Search for the cell housing the specified text and yield its (x, y) center coordinate. 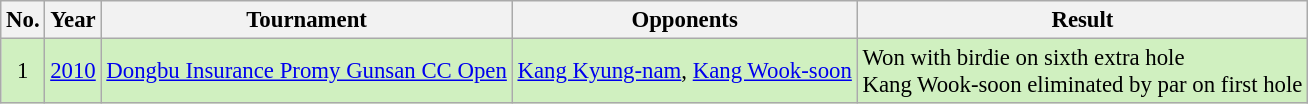
Result (1082, 20)
Won with birdie on sixth extra holeKang Wook-soon eliminated by par on first hole (1082, 72)
2010 (73, 72)
Kang Kyung-nam, Kang Wook-soon (684, 72)
Year (73, 20)
Opponents (684, 20)
Tournament (306, 20)
1 (23, 72)
No. (23, 20)
Dongbu Insurance Promy Gunsan CC Open (306, 72)
